Return the (X, Y) coordinate for the center point of the cell that contains the specified text.  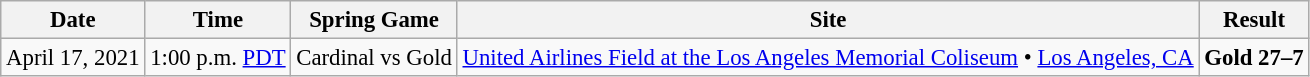
Result (1254, 20)
Time (218, 20)
Site (828, 20)
Gold 27–7 (1254, 58)
April 17, 2021 (73, 58)
Date (73, 20)
Spring Game (374, 20)
United Airlines Field at the Los Angeles Memorial Coliseum • Los Angeles, CA (828, 58)
1:00 p.m. PDT (218, 58)
Cardinal vs Gold (374, 58)
